Output the [x, y] coordinate of the center of the cell containing the given text.  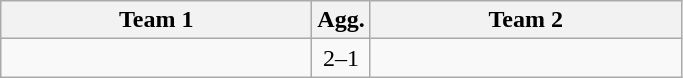
Agg. [341, 20]
Team 2 [526, 20]
Team 1 [156, 20]
2–1 [341, 58]
